Provide the [X, Y] coordinate of the cell's center where the given text is located.  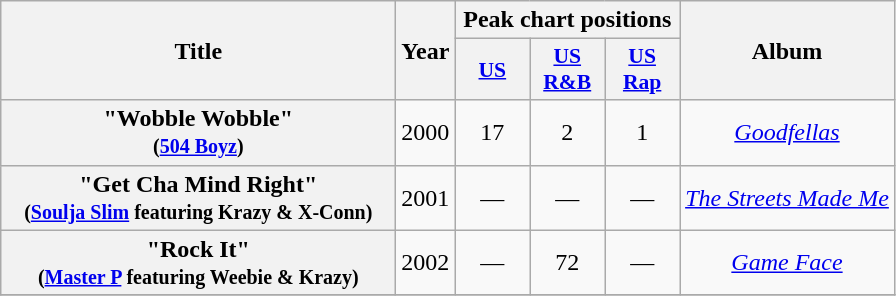
"Rock It"(Master P featuring Weebie & Krazy) [198, 262]
72 [568, 262]
Peak chart positions [568, 20]
Goodfellas [788, 132]
Game Face [788, 262]
USRap [642, 70]
17 [492, 132]
Album [788, 50]
"Wobble Wobble"(504 Boyz) [198, 132]
Title [198, 50]
Year [426, 50]
USR&B [568, 70]
2 [568, 132]
US [492, 70]
"Get Cha Mind Right"(Soulja Slim featuring Krazy & X-Conn) [198, 198]
The Streets Made Me [788, 198]
2000 [426, 132]
2001 [426, 198]
1 [642, 132]
2002 [426, 262]
